Locate the cell with the specified text and output its [x, y] center coordinate. 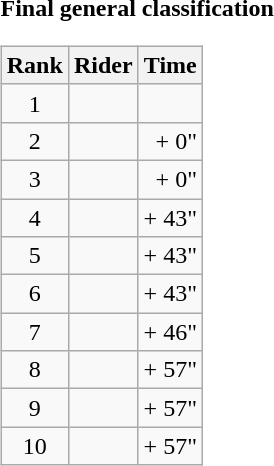
Rank [34, 65]
6 [34, 294]
Rider [103, 65]
3 [34, 179]
2 [34, 141]
8 [34, 370]
7 [34, 332]
4 [34, 217]
1 [34, 103]
Time [170, 65]
9 [34, 408]
10 [34, 446]
5 [34, 256]
+ 46" [170, 332]
